Detect which cell encompasses the target text, then output its (X, Y) center coordinate. 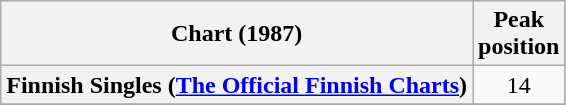
Finnish Singles (The Official Finnish Charts) (237, 85)
Peakposition (519, 34)
14 (519, 85)
Chart (1987) (237, 34)
